Capture the cell that displays the provided text and extract its [x, y] central coordinate. 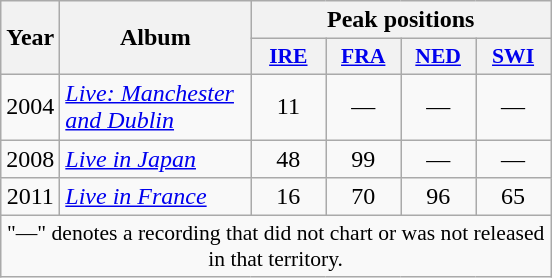
Live in France [156, 197]
99 [364, 159]
2011 [30, 197]
96 [438, 197]
Live in Japan [156, 159]
IRE [288, 57]
2008 [30, 159]
FRA [364, 57]
16 [288, 197]
65 [514, 197]
Year [30, 38]
NED [438, 57]
"—" denotes a recording that did not chart or was not released in that territory. [276, 246]
48 [288, 159]
2004 [30, 106]
Album [156, 38]
Live: Manchester and Dublin [156, 106]
Peak positions [401, 20]
11 [288, 106]
70 [364, 197]
SWI [514, 57]
